Search for the cell housing the specified text and yield its [X, Y] center coordinate. 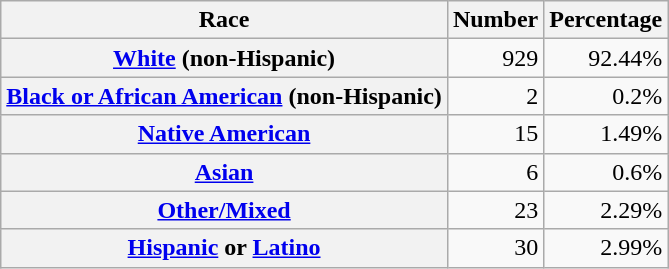
Native American [224, 134]
Number [495, 20]
1.49% [606, 134]
929 [495, 58]
Hispanic or Latino [224, 248]
23 [495, 210]
Asian [224, 172]
0.2% [606, 96]
6 [495, 172]
Percentage [606, 20]
2 [495, 96]
Race [224, 20]
30 [495, 248]
Other/Mixed [224, 210]
2.29% [606, 210]
0.6% [606, 172]
92.44% [606, 58]
15 [495, 134]
Black or African American (non-Hispanic) [224, 96]
White (non-Hispanic) [224, 58]
2.99% [606, 248]
